Search for the cell housing the specified text and yield its (x, y) center coordinate. 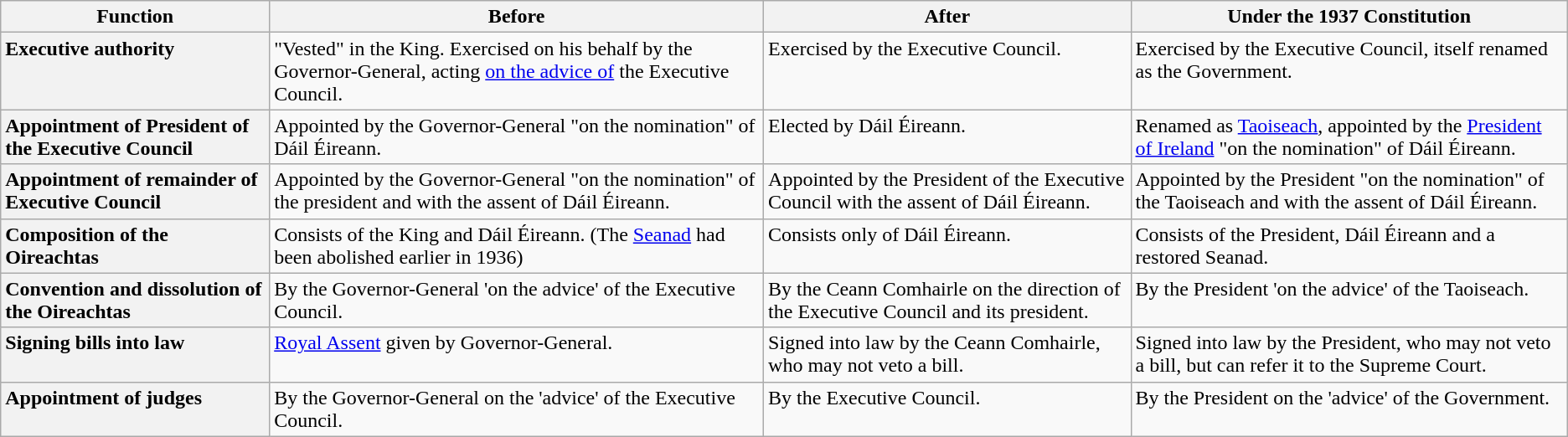
Appointment of judges (136, 409)
Executive authority (136, 71)
By the Executive Council. (947, 409)
By the Ceann Comhairle on the direction of the Executive Council and its president. (947, 300)
Under the 1937 Constitution (1349, 17)
Function (136, 17)
By the President 'on the advice' of the Taoiseach. (1349, 300)
Appointed by the President of the Executive Council with the assent of Dáil Éireann. (947, 191)
Consists only of Dáil Éireann. (947, 246)
Consists of the King and Dáil Éireann. (The Seanad had been abolished earlier in 1936) (517, 246)
Consists of the President, Dáil Éireann and a restored Seanad. (1349, 246)
Appointed by the President "on the nomination" of the Taoiseach and with the assent of Dáil Éireann. (1349, 191)
By the Governor-General on the 'advice' of the Executive Council. (517, 409)
Appointment of President of the Executive Council (136, 137)
Renamed as Taoiseach, appointed by the President of Ireland "on the nomination" of Dáil Éireann. (1349, 137)
Signed into law by the Ceann Comhairle, who may not veto a bill. (947, 355)
After (947, 17)
Elected by Dáil Éireann. (947, 137)
Convention and dissolution of the Oireachtas (136, 300)
Appointed by the Governor-General "on the nomination" of Dáil Éireann. (517, 137)
Before (517, 17)
Composition of the Oireachtas (136, 246)
Signing bills into law (136, 355)
By the Governor-General 'on the advice' of the Executive Council. (517, 300)
Royal Assent given by Governor-General. (517, 355)
By the President on the 'advice' of the Government. (1349, 409)
"Vested" in the King. Exercised on his behalf by the Governor-General, acting on the advice of the Executive Council. (517, 71)
Appointment of remainder of Executive Council (136, 191)
Appointed by the Governor-General "on the nomination" of the president and with the assent of Dáil Éireann. (517, 191)
Signed into law by the President, who may not veto a bill, but can refer it to the Supreme Court. (1349, 355)
Exercised by the Executive Council. (947, 71)
Exercised by the Executive Council, itself renamed as the Government. (1349, 71)
